For the text-containing cell, return its midpoint in [x, y] coordinate format. 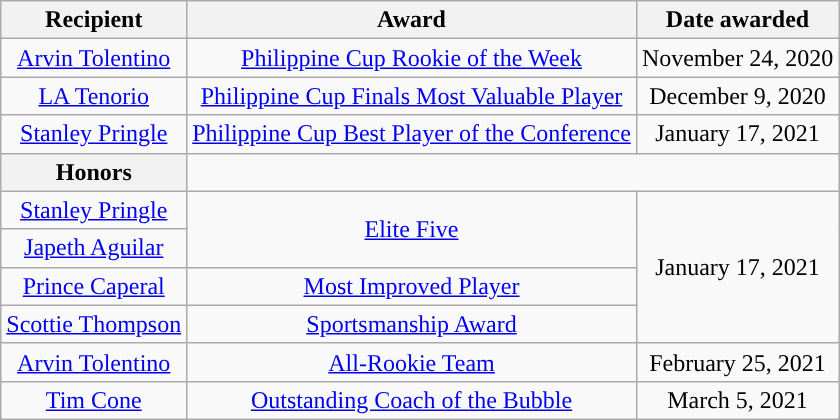
LA Tenorio [94, 96]
Honors [94, 172]
All-Rookie Team [412, 362]
Prince Caperal [94, 286]
Elite Five [412, 229]
Scottie Thompson [94, 324]
February 25, 2021 [737, 362]
Sportsmanship Award [412, 324]
Japeth Aguilar [94, 248]
Philippine Cup Rookie of the Week [412, 58]
Philippine Cup Finals Most Valuable Player [412, 96]
Philippine Cup Best Player of the Conference [412, 134]
Tim Cone [94, 400]
November 24, 2020 [737, 58]
Outstanding Coach of the Bubble [412, 400]
Award [412, 20]
Most Improved Player [412, 286]
December 9, 2020 [737, 96]
March 5, 2021 [737, 400]
Date awarded [737, 20]
Recipient [94, 20]
